Pinpoint the cell where the given text exists, returning its [x, y] midpoint coordinate. 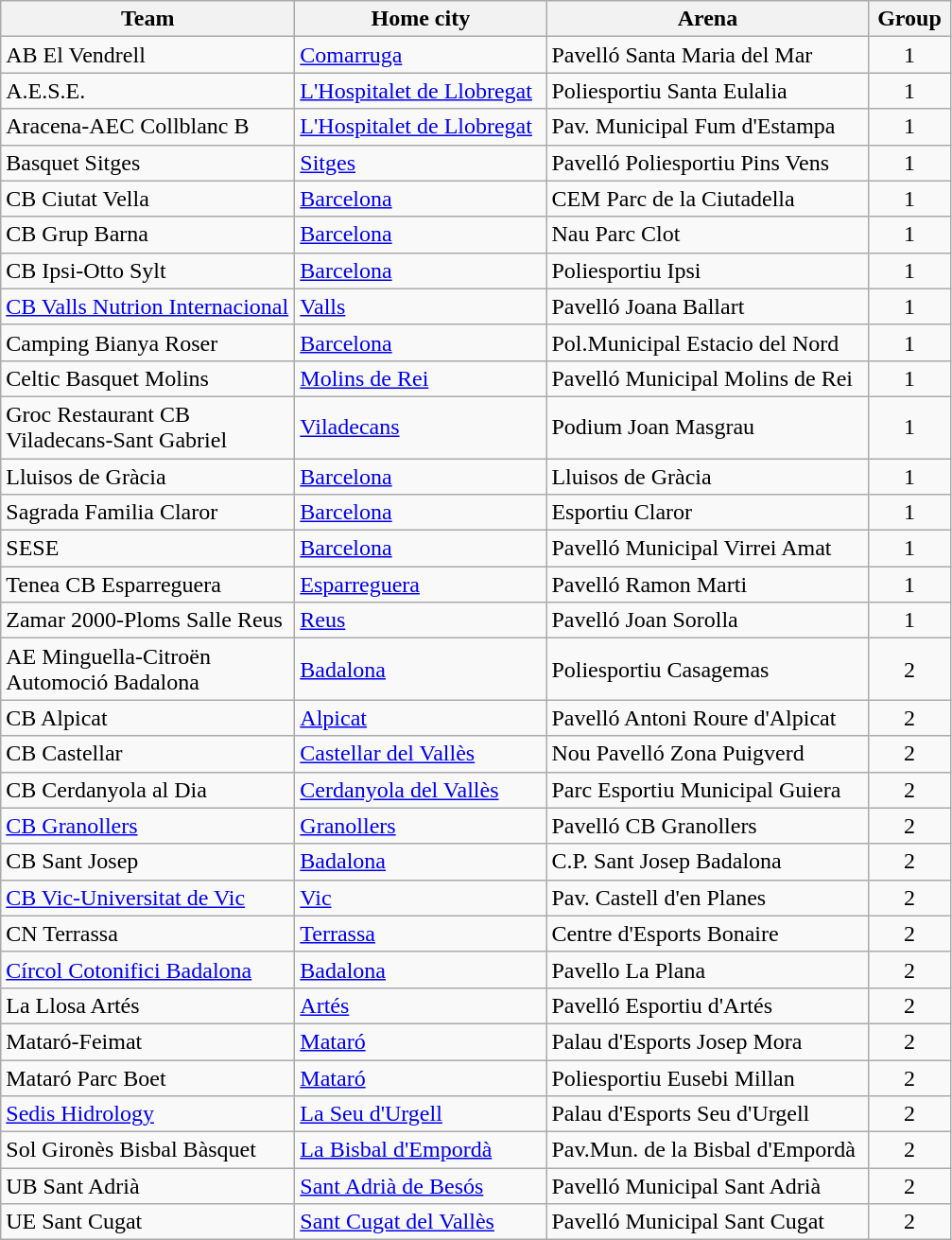
La Seu d'Urgell [421, 1114]
Pavelló CB Granollers [707, 826]
Círcol Cotonifici Badalona [147, 969]
Aracena-AEC Collblanc B [147, 127]
Pavelló Municipal Virrei Amat [707, 549]
Mataró Parc Boet [147, 1077]
Home city [421, 19]
Sitges [421, 163]
Pavelló Esportiu d'Artés [707, 1005]
Mataró-Feimat [147, 1041]
CB Castellar [147, 754]
Cerdanyola del Vallès [421, 790]
Pav. Municipal Fum d'Estampa [707, 127]
Poliesportiu Casagemas [707, 670]
Palau d'Esports Seu d'Urgell [707, 1114]
CB Vic-Universitat de Vic [147, 898]
Team [147, 19]
Zamar 2000-Ploms Salle Reus [147, 620]
Sagrada Familia Claror [147, 513]
Pavelló Antoni Roure d'Alpicat [707, 718]
Palau d'Esports Josep Mora [707, 1041]
Pavelló Joan Sorolla [707, 620]
Sant Cugat del Vallès [421, 1222]
CEM Parc de la Ciutadella [707, 199]
Pavelló Santa Maria del Mar [707, 55]
Pavelló Municipal Sant Adrià [707, 1186]
CB Granollers [147, 826]
CB Grup Barna [147, 235]
Pav. Castell d'en Planes [707, 898]
Granollers [421, 826]
Sol Gironès Bisbal Bàsquet [147, 1150]
Reus [421, 620]
AE Minguella-Citroën Automoció Badalona [147, 670]
Pavelló Ramon Marti [707, 585]
Viladecans [421, 428]
Arena [707, 19]
Molins de Rei [421, 378]
Camping Bianya Roser [147, 342]
Pavello La Plana [707, 969]
Poliesportiu Ipsi [707, 271]
La Llosa Artés [147, 1005]
Group [909, 19]
Sedis Hidrology [147, 1114]
Pav.Mun. de la Bisbal d'Empordà [707, 1150]
C.P. Sant Josep Badalona [707, 862]
Groc Restaurant CB Viladecans-Sant Gabriel [147, 428]
SESE [147, 549]
CB Ipsi-Otto Sylt [147, 271]
Tenea CB Esparreguera [147, 585]
Sant Adrià de Besós [421, 1186]
Podium Joan Masgrau [707, 428]
Vic [421, 898]
La Bisbal d'Empordà [421, 1150]
Esportiu Claror [707, 513]
Poliesportiu Eusebi Millan [707, 1077]
CB Ciutat Vella [147, 199]
Pavelló Municipal Sant Cugat [707, 1222]
Esparreguera [421, 585]
CN Terrassa [147, 934]
AB El Vendrell [147, 55]
Pavelló Poliesportiu Pins Vens [707, 163]
Pavelló Joana Ballart [707, 306]
Centre d'Esports Bonaire [707, 934]
Artés [421, 1005]
Celtic Basquet Molins [147, 378]
Comarruga [421, 55]
Castellar del Vallès [421, 754]
Alpicat [421, 718]
Poliesportiu Santa Eulalia [707, 91]
CB Cerdanyola al Dia [147, 790]
Parc Esportiu Municipal Guiera [707, 790]
Nou Pavelló Zona Puigverd [707, 754]
Pol.Municipal Estacio del Nord [707, 342]
CB Sant Josep [147, 862]
A.E.S.E. [147, 91]
Valls [421, 306]
UE Sant Cugat [147, 1222]
CB Alpicat [147, 718]
Nau Parc Clot [707, 235]
CB Valls Nutrion Internacional [147, 306]
Pavelló Municipal Molins de Rei [707, 378]
Terrassa [421, 934]
UB Sant Adrià [147, 1186]
Basquet Sitges [147, 163]
